Provide the [X, Y] coordinate of the cell's center where the given text is located.  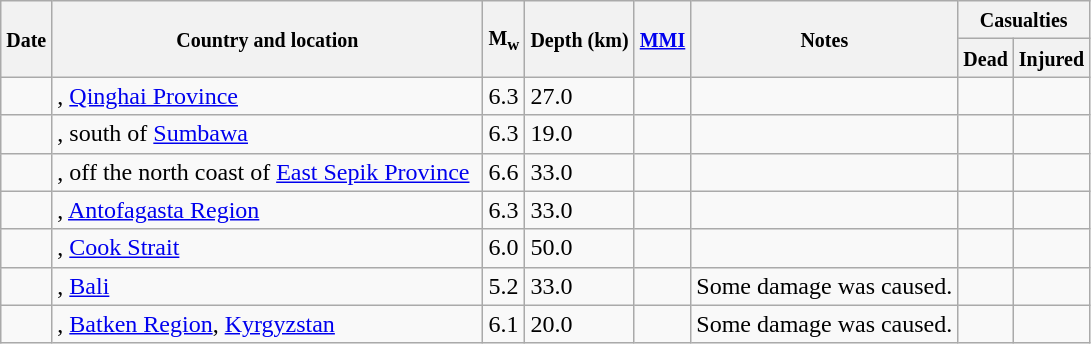
, Qinghai Province [268, 96]
Date [26, 39]
Injured [1051, 58]
Depth (km) [580, 39]
Casualties [1024, 20]
6.6 [504, 172]
, Batken Region, Kyrgyzstan [268, 324]
27.0 [580, 96]
6.0 [504, 248]
, Antofagasta Region [268, 210]
, south of Sumbawa [268, 134]
5.2 [504, 286]
20.0 [580, 324]
19.0 [580, 134]
MMI [662, 39]
Mw [504, 39]
Country and location [268, 39]
Notes [824, 39]
, Bali [268, 286]
, Cook Strait [268, 248]
50.0 [580, 248]
, off the north coast of East Sepik Province [268, 172]
6.1 [504, 324]
Dead [986, 58]
